Determine the (X, Y) coordinate at the center of the cell enclosing the given text.  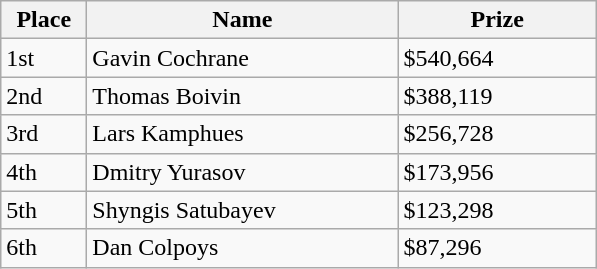
Place (44, 20)
Thomas Boivin (242, 96)
2nd (44, 96)
6th (44, 248)
5th (44, 210)
3rd (44, 134)
Gavin Cochrane (242, 58)
Dmitry Yurasov (242, 172)
4th (44, 172)
$173,956 (498, 172)
$87,296 (498, 248)
Dan Colpoys (242, 248)
$540,664 (498, 58)
1st (44, 58)
Shyngis Satubayev (242, 210)
$256,728 (498, 134)
Prize (498, 20)
Lars Kamphues (242, 134)
$123,298 (498, 210)
$388,119 (498, 96)
Name (242, 20)
